Locate the cell with the specified text and output its [x, y] center coordinate. 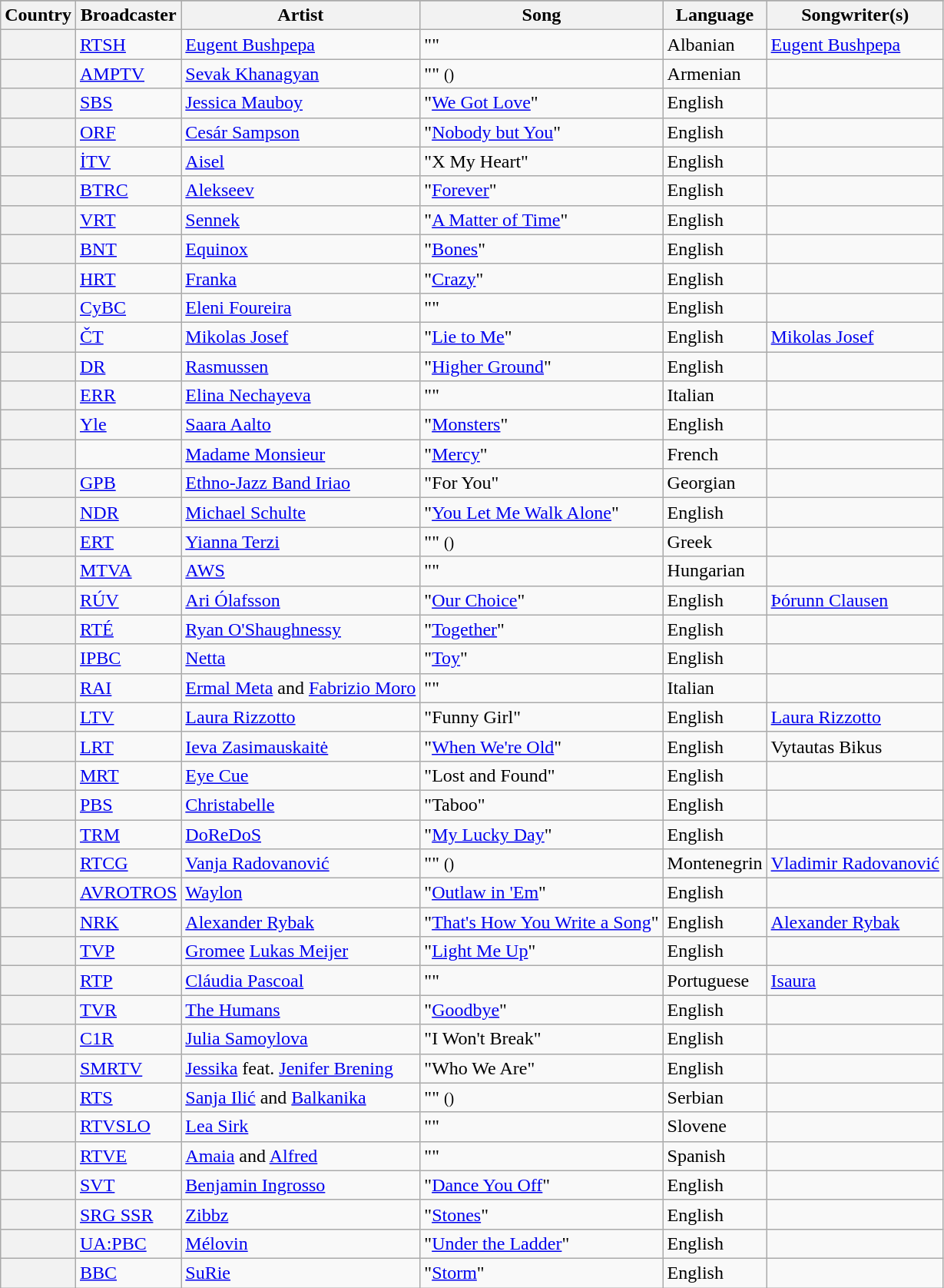
Cláudia Pascoal [301, 981]
Greek [714, 542]
NDR [128, 513]
"Lie to Me" [542, 337]
SBS [128, 103]
Ethno-Jazz Band Iriao [301, 483]
RAI [128, 688]
DR [128, 367]
UA:PBC [128, 1243]
ERR [128, 396]
Ieva Zasimauskaitė [301, 746]
Lea Sirk [301, 1127]
"Our Choice" [542, 600]
İTV [128, 161]
"Together" [542, 629]
LTV [128, 717]
"Funny Girl" [542, 717]
SRG SSR [128, 1214]
Þórunn Clausen [855, 600]
SMRTV [128, 1068]
TRM [128, 834]
BTRC [128, 191]
Michael Schulte [301, 513]
Elina Nechayeva [301, 396]
Vanja Radovanović [301, 864]
Broadcaster [128, 15]
"Higher Ground" [542, 367]
AMPTV [128, 74]
RTCG [128, 864]
ČT [128, 337]
TVP [128, 951]
PBS [128, 805]
Country [38, 15]
Jessika feat. Jenifer Brening [301, 1068]
"For You" [542, 483]
Aisel [301, 161]
Portuguese [714, 981]
"My Lucky Day" [542, 834]
Songwriter(s) [855, 15]
Armenian [714, 74]
"Nobody but You" [542, 132]
Benjamin Ingrosso [301, 1185]
Franka [301, 278]
"Forever" [542, 191]
CyBC [128, 307]
Georgian [714, 483]
AVROTROS [128, 893]
NRK [128, 922]
Ari Ólafsson [301, 600]
Ryan O'Shaughnessy [301, 629]
Language [714, 15]
Sevak Khanagyan [301, 74]
"Toy" [542, 659]
"Bones" [542, 249]
RTSH [128, 45]
GPB [128, 483]
French [714, 454]
"Under the Ladder" [542, 1243]
Gromee Lukas Meijer [301, 951]
VRT [128, 220]
"Dance You Off" [542, 1185]
Mélovin [301, 1243]
RTP [128, 981]
"Lost and Found" [542, 775]
Amaia and Alfred [301, 1156]
"A Matter of Time" [542, 220]
SuRie [301, 1273]
Netta [301, 659]
Ermal Meta and Fabrizio Moro [301, 688]
RTÉ [128, 629]
ORF [128, 132]
Madame Monsieur [301, 454]
The Humans [301, 1010]
"Mercy" [542, 454]
"Stones" [542, 1214]
"Storm" [542, 1273]
Zibbz [301, 1214]
Sennek [301, 220]
Hungarian [714, 571]
"Light Me Up" [542, 951]
Eye Cue [301, 775]
Yianna Terzi [301, 542]
"When We're Old" [542, 746]
MTVA [128, 571]
C1R [128, 1039]
Vladimir Radovanović [855, 864]
RTVSLO [128, 1127]
"I Won't Break" [542, 1039]
Jessica Mauboy [301, 103]
"That's How You Write a Song" [542, 922]
"You Let Me Walk Alone" [542, 513]
TVR [128, 1010]
HRT [128, 278]
Vytautas Bikus [855, 746]
Isaura [855, 981]
Eleni Foureira [301, 307]
"X My Heart" [542, 161]
RÚV [128, 600]
Cesár Sampson [301, 132]
Montenegrin [714, 864]
Yle [128, 425]
"Outlaw in 'Em" [542, 893]
Serbian [714, 1097]
IPBC [128, 659]
AWS [301, 571]
Julia Samoylova [301, 1039]
Sanja Ilić and Balkanika [301, 1097]
"We Got Love" [542, 103]
Song [542, 15]
"Monsters" [542, 425]
Equinox [301, 249]
BBC [128, 1273]
LRT [128, 746]
Spanish [714, 1156]
Artist [301, 15]
RTS [128, 1097]
Rasmussen [301, 367]
"Goodbye" [542, 1010]
MRT [128, 775]
Alekseev [301, 191]
"Who We Are" [542, 1068]
SVT [128, 1185]
BNT [128, 249]
"Crazy" [542, 278]
DoReDoS [301, 834]
"Taboo" [542, 805]
Waylon [301, 893]
RTVE [128, 1156]
Saara Aalto [301, 425]
Christabelle [301, 805]
Slovene [714, 1127]
ERT [128, 542]
Albanian [714, 45]
